Determine the [X, Y] coordinate at the center of the cell enclosing the given text.  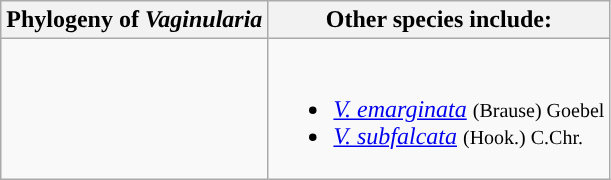
V. emarginata (Brause) GoebelV. subfalcata (Hook.) C.Chr. [439, 109]
Phylogeny of Vaginularia [134, 20]
Other species include: [439, 20]
